Determine the (X, Y) coordinate at the center of the cell enclosing the given text.  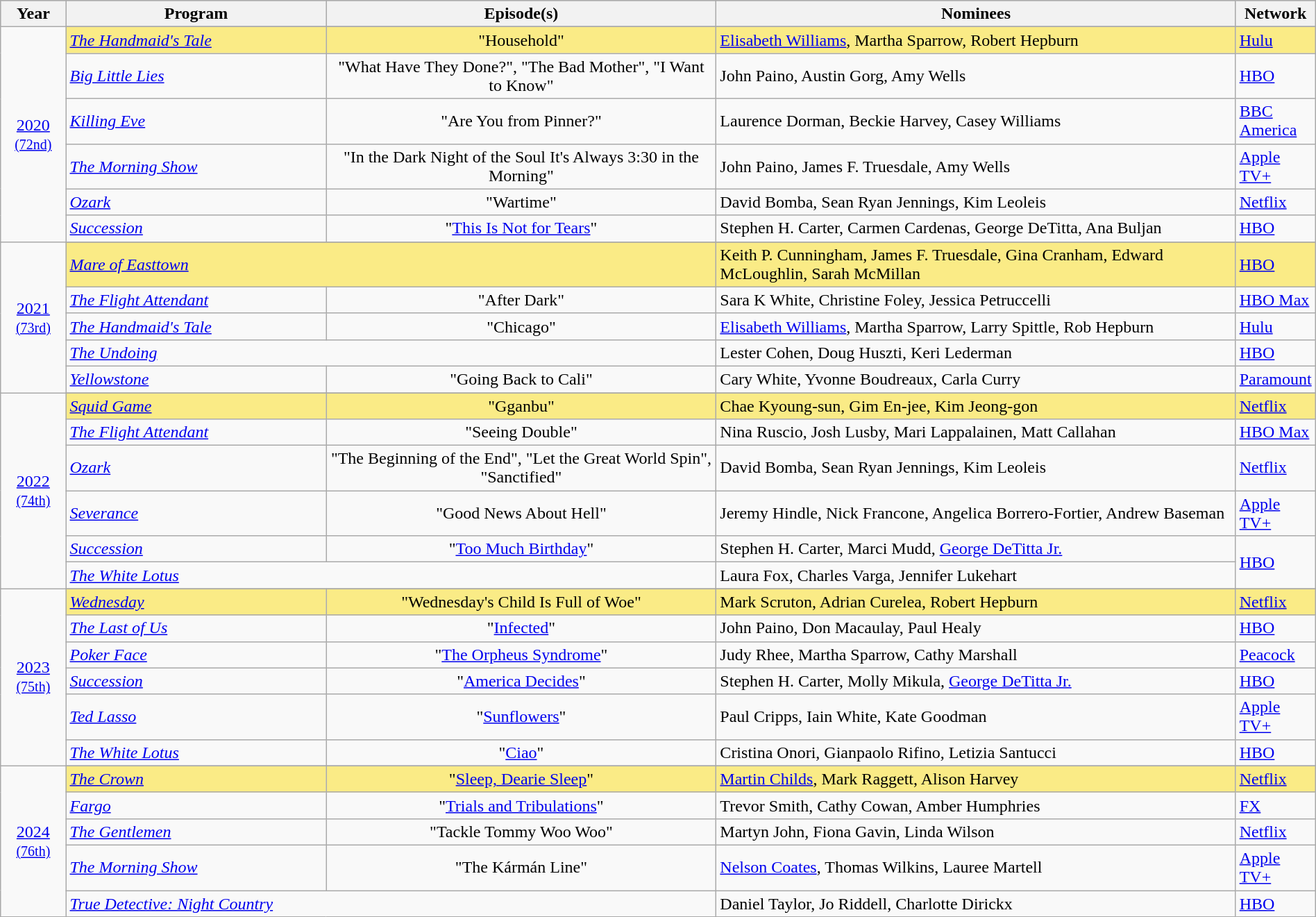
2023(75th) (33, 678)
John Paino, Don Macaulay, Paul Healy (976, 628)
Poker Face (196, 655)
2022(74th) (33, 491)
"The Beginning of the End", "Let the Great World Spin", "Sanctified" (521, 468)
Program (196, 14)
FX (1276, 805)
John Paino, Austin Gorg, Amy Wells (976, 76)
Cary White, Yvonne Boudreaux, Carla Curry (976, 379)
Mark Scruton, Adrian Curelea, Robert Hepburn (976, 602)
The Undoing (391, 353)
2020(72nd) (33, 135)
Nina Ruscio, Josh Lusby, Mari Lappalainen, Matt Callahan (976, 432)
"Sleep, Dearie Sleep" (521, 779)
"Wartime" (521, 202)
"The Orpheus Syndrome" (521, 655)
"Are You from Pinner?" (521, 121)
"Infected" (521, 628)
Daniel Taylor, Jo Riddell, Charlotte Dirickx (976, 903)
Cristina Onori, Gianpaolo Rifino, Letizia Santucci (976, 752)
"What Have They Done?", "The Bad Mother", "I Want to Know" (521, 76)
"In the Dark Night of the Soul It's Always 3:30 in the Morning" (521, 167)
Martin Childs, Mark Raggett, Alison Harvey (976, 779)
Ted Lasso (196, 716)
2021(73rd) (33, 317)
"Sunflowers" (521, 716)
"Going Back to Cali" (521, 379)
Big Little Lies (196, 76)
BBC America (1276, 121)
True Detective: Night Country (391, 903)
Keith P. Cunningham, James F. Truesdale, Gina Cranham, Edward McLoughlin, Sarah McMillan (976, 264)
"The Kármán Line" (521, 868)
"Tackle Tommy Woo Woo" (521, 832)
"Household" (521, 40)
Chae Kyoung-sun, Gim En-jee, Kim Jeong-gon (976, 406)
"Ciao" (521, 752)
Stephen H. Carter, Molly Mikula, George DeTitta Jr. (976, 681)
Elisabeth Williams, Martha Sparrow, Larry Spittle, Rob Hepburn (976, 326)
Stephen H. Carter, Carmen Cardenas, George DeTitta, Ana Buljan (976, 228)
Network (1276, 14)
Laurence Dorman, Beckie Harvey, Casey Williams (976, 121)
"America Decides" (521, 681)
Wednesday (196, 602)
Severance (196, 514)
Trevor Smith, Cathy Cowan, Amber Humphries (976, 805)
"Gganbu" (521, 406)
"Good News About Hell" (521, 514)
Paramount (1276, 379)
Jeremy Hindle, Nick Francone, Angelica Borrero-Fortier, Andrew Baseman (976, 514)
Laura Fox, Charles Varga, Jennifer Lukehart (976, 575)
Elisabeth Williams, Martha Sparrow, Robert Hepburn (976, 40)
The Gentlemen (196, 832)
Judy Rhee, Martha Sparrow, Cathy Marshall (976, 655)
Killing Eve (196, 121)
"Trials and Tribulations" (521, 805)
"Chicago" (521, 326)
Nominees (976, 14)
"Seeing Double" (521, 432)
Mare of Easttown (391, 264)
Lester Cohen, Doug Huszti, Keri Lederman (976, 353)
Nelson Coates, Thomas Wilkins, Lauree Martell (976, 868)
John Paino, James F. Truesdale, Amy Wells (976, 167)
Peacock (1276, 655)
2024(76th) (33, 841)
The Last of Us (196, 628)
Squid Game (196, 406)
"Wednesday's Child Is Full of Woe" (521, 602)
Episode(s) (521, 14)
Paul Cripps, Iain White, Kate Goodman (976, 716)
Martyn John, Fiona Gavin, Linda Wilson (976, 832)
The Crown (196, 779)
Fargo (196, 805)
"This Is Not for Tears" (521, 228)
"Too Much Birthday" (521, 549)
Sara K White, Christine Foley, Jessica Petruccelli (976, 300)
Stephen H. Carter, Marci Mudd, George DeTitta Jr. (976, 549)
Yellowstone (196, 379)
Year (33, 14)
"After Dark" (521, 300)
